Output the (x, y) coordinate of the center of the cell containing the given text.  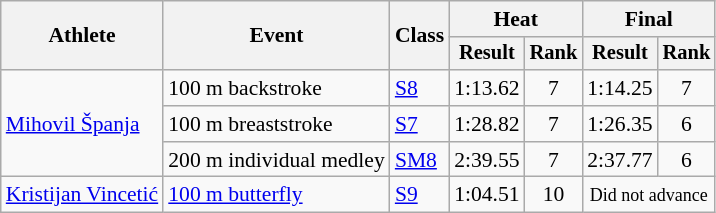
S8 (420, 88)
Final (648, 19)
S9 (420, 195)
10 (554, 195)
Mihovil Španja (82, 124)
1:04.51 (486, 195)
2:39.55 (486, 160)
100 m breaststroke (276, 124)
100 m backstroke (276, 88)
Heat (516, 19)
Did not advance (648, 195)
Class (420, 36)
2:37.77 (620, 160)
1:28.82 (486, 124)
200 m individual medley (276, 160)
100 m butterfly (276, 195)
SM8 (420, 160)
Kristijan Vincetić (82, 195)
1:26.35 (620, 124)
1:13.62 (486, 88)
S7 (420, 124)
Event (276, 36)
Athlete (82, 36)
1:14.25 (620, 88)
